Provide the [X, Y] coordinate of the cell's center where the given text is located.  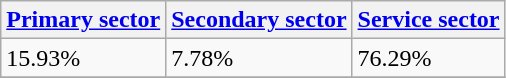
7.78% [259, 58]
15.93% [84, 58]
Secondary sector [259, 20]
76.29% [428, 58]
Service sector [428, 20]
Primary sector [84, 20]
